Return (x, y) of the center of cell containing provided text 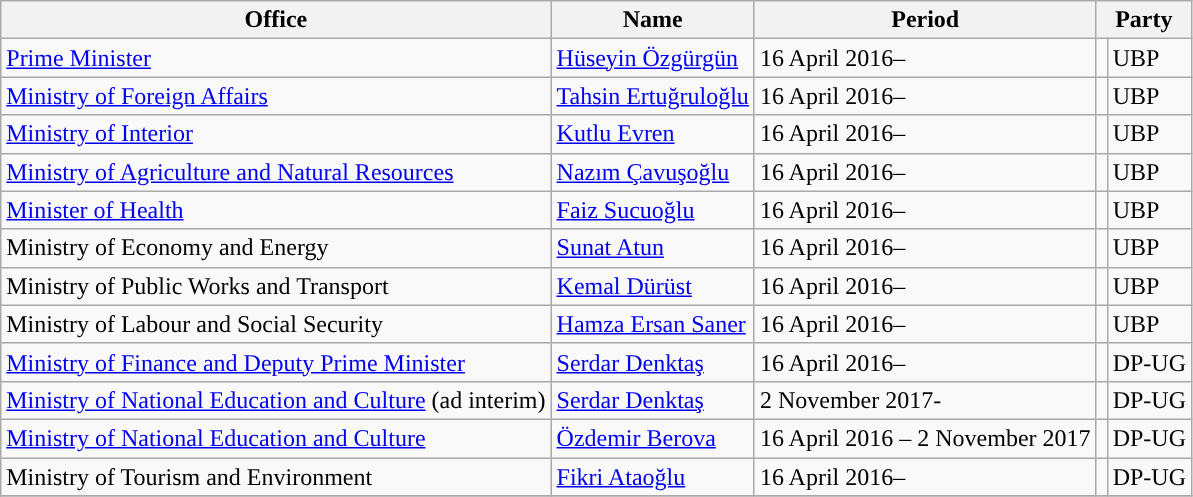
Fikri Ataoğlu (652, 477)
Nazım Çavuşoğlu (652, 172)
Ministry of National Education and Culture (ad interim) (276, 400)
Ministry of Agriculture and Natural Resources (276, 172)
Prime Minister (276, 58)
Kemal Dürüst (652, 286)
Tahsin Ertuğruloğlu (652, 96)
Party (1144, 20)
Ministry of National Education and Culture (276, 438)
Ministry of Economy and Energy (276, 248)
Name (652, 20)
Hamza Ersan Saner (652, 324)
Faiz Sucuoğlu (652, 210)
Özdemir Berova (652, 438)
Ministry of Labour and Social Security (276, 324)
2 November 2017- (925, 400)
Ministry of Interior (276, 134)
Ministry of Finance and Deputy Prime Minister (276, 362)
16 April 2016 – 2 November 2017 (925, 438)
Hüseyin Özgürgün (652, 58)
Minister of Health (276, 210)
Ministry of Public Works and Transport (276, 286)
Ministry of Foreign Affairs (276, 96)
Office (276, 20)
Sunat Atun (652, 248)
Kutlu Evren (652, 134)
Ministry of Tourism and Environment (276, 477)
Period (925, 20)
